Locate the cell with the specified text and output its (X, Y) center coordinate. 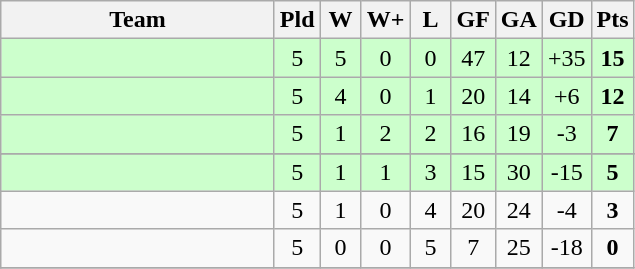
Pld (297, 20)
-18 (566, 248)
47 (473, 58)
30 (518, 172)
19 (518, 134)
-3 (566, 134)
W (340, 20)
W+ (386, 20)
L (430, 20)
16 (473, 134)
-4 (566, 210)
GA (518, 20)
Team (138, 20)
GD (566, 20)
+35 (566, 58)
14 (518, 96)
-15 (566, 172)
24 (518, 210)
+6 (566, 96)
25 (518, 248)
Pts (612, 20)
GF (473, 20)
